Provide the [X, Y] coordinate of the cell's center where the given text is located.  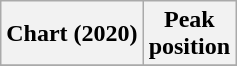
Chart (2020) [72, 34]
Peakposition [189, 34]
